Provide the (x, y) coordinate of the cell's center where the given text is located.  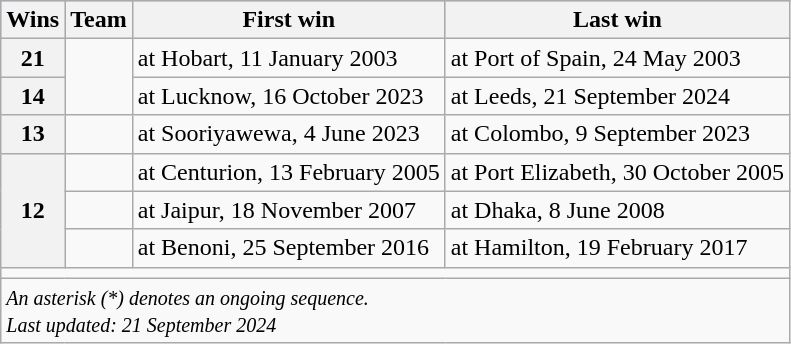
13 (33, 134)
First win (288, 20)
at Dhaka, 8 June 2008 (617, 210)
Team (99, 20)
Last win (617, 20)
at Port of Spain, 24 May 2003 (617, 58)
at Benoni, 25 September 2016 (288, 248)
14 (33, 96)
at Leeds, 21 September 2024 (617, 96)
Wins (33, 20)
12 (33, 210)
at Hobart, 11 January 2003 (288, 58)
at Jaipur, 18 November 2007 (288, 210)
at Lucknow, 16 October 2023 (288, 96)
at Colombo, 9 September 2023 (617, 134)
at Centurion, 13 February 2005 (288, 172)
An asterisk (*) denotes an ongoing sequence.Last updated: 21 September 2024 (396, 310)
at Hamilton, 19 February 2017 (617, 248)
at Port Elizabeth, 30 October 2005 (617, 172)
at Sooriyawewa, 4 June 2023 (288, 134)
21 (33, 58)
